For the text-containing cell, return its midpoint in (x, y) coordinate format. 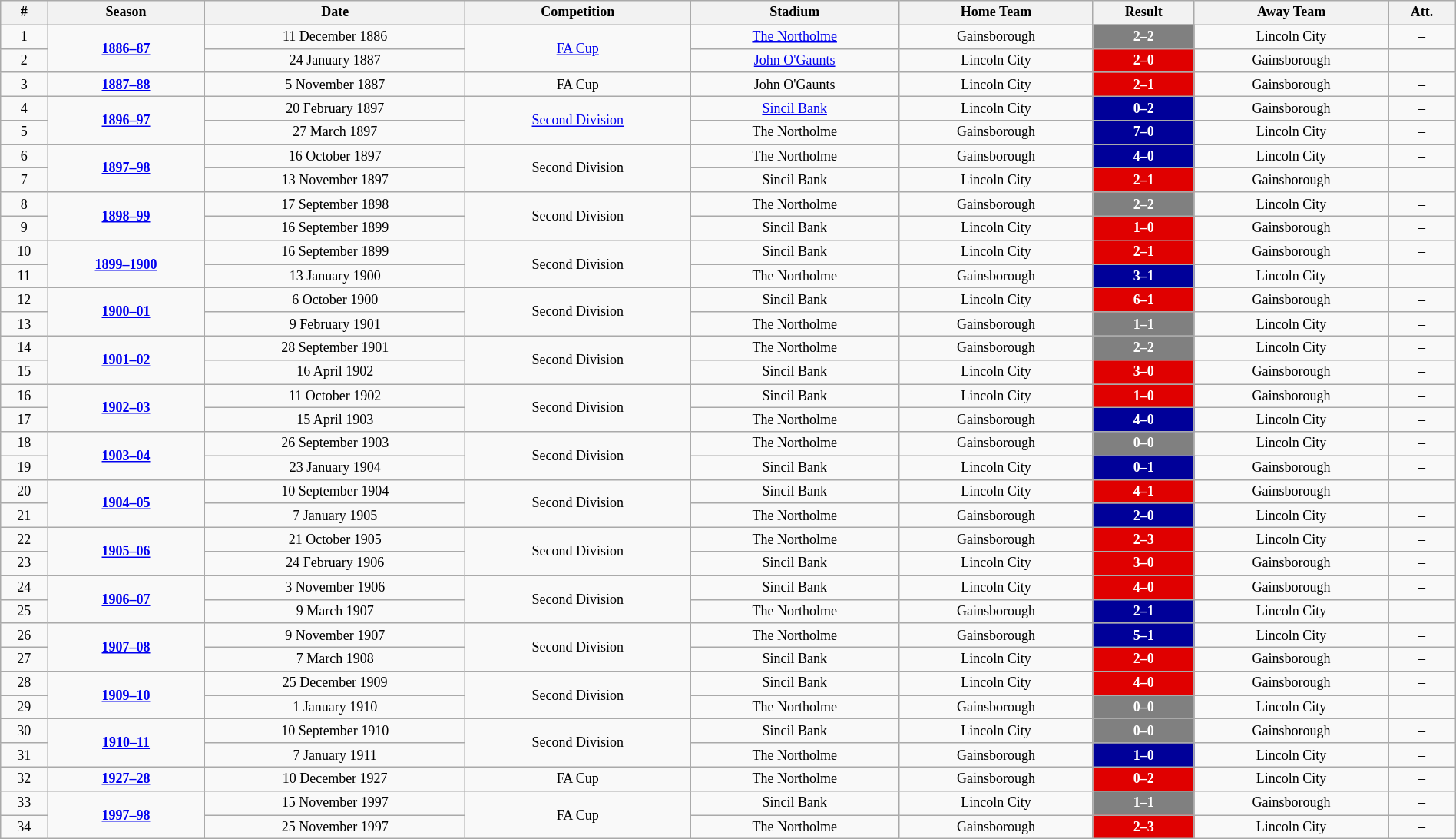
7 March 1908 (335, 659)
0–1 (1143, 467)
14 (25, 347)
18 (25, 444)
1 (25, 37)
7–0 (1143, 132)
11 December 1886 (335, 37)
9 March 1907 (335, 612)
1901–02 (126, 360)
10 December 1927 (335, 779)
1906–07 (126, 599)
29 (25, 707)
23 January 1904 (335, 467)
9 November 1907 (335, 635)
25 (25, 612)
13 November 1897 (335, 180)
1907–08 (126, 647)
10 September 1910 (335, 731)
33 (25, 802)
16 (25, 396)
3 November 1906 (335, 587)
1904–05 (126, 503)
Stadium (795, 12)
15 November 1997 (335, 802)
9 (25, 227)
1 January 1910 (335, 707)
16 October 1897 (335, 157)
10 (25, 252)
26 (25, 635)
20 (25, 492)
6 (25, 157)
8 (25, 204)
Att. (1422, 12)
6–1 (1143, 300)
17 (25, 419)
19 (25, 467)
# (25, 12)
24 February 1906 (335, 564)
25 December 1909 (335, 684)
1886–87 (126, 48)
9 February 1901 (335, 324)
3–1 (1143, 277)
1896–97 (126, 120)
21 October 1905 (335, 539)
1905–06 (126, 552)
1909–10 (126, 695)
1899–1900 (126, 264)
2 (25, 60)
28 (25, 684)
24 January 1887 (335, 60)
30 (25, 731)
Home Team (997, 12)
23 (25, 564)
1902–03 (126, 408)
1927–28 (126, 779)
27 (25, 659)
11 October 1902 (335, 396)
Competition (577, 12)
20 February 1897 (335, 108)
6 October 1900 (335, 300)
22 (25, 539)
13 January 1900 (335, 277)
34 (25, 827)
Away Team (1292, 12)
4–1 (1143, 492)
32 (25, 779)
1897–98 (126, 168)
26 September 1903 (335, 444)
31 (25, 754)
5–1 (1143, 635)
24 (25, 587)
Result (1143, 12)
13 (25, 324)
1898–99 (126, 216)
7 January 1911 (335, 754)
7 January 1905 (335, 515)
12 (25, 300)
4 (25, 108)
15 (25, 372)
5 (25, 132)
15 April 1903 (335, 419)
16 April 1902 (335, 372)
1887–88 (126, 85)
3 (25, 85)
1997–98 (126, 814)
Date (335, 12)
21 (25, 515)
Season (126, 12)
1900–01 (126, 312)
17 September 1898 (335, 204)
27 March 1897 (335, 132)
11 (25, 277)
5 November 1887 (335, 85)
25 November 1997 (335, 827)
1903–04 (126, 456)
1910–11 (126, 743)
28 September 1901 (335, 347)
7 (25, 180)
10 September 1904 (335, 492)
